Pinpoint the cell where the given text exists, returning its [X, Y] midpoint coordinate. 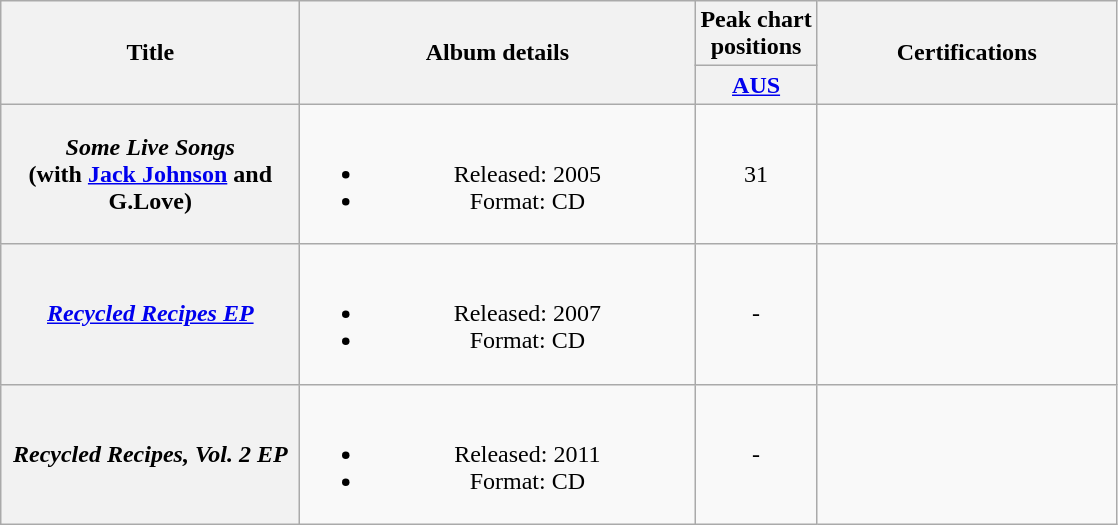
AUS [756, 85]
Title [150, 52]
Recycled Recipes EP [150, 314]
Released: 2011Format: CD [498, 454]
Released: 2007Format: CD [498, 314]
Certifications [966, 52]
Recycled Recipes, Vol. 2 EP [150, 454]
Peak chartpositions [756, 34]
31 [756, 174]
Released: 2005Format: CD [498, 174]
Some Live Songs (with Jack Johnson and G.Love) [150, 174]
Album details [498, 52]
